Output the [x, y] coordinate of the center of the cell containing the given text.  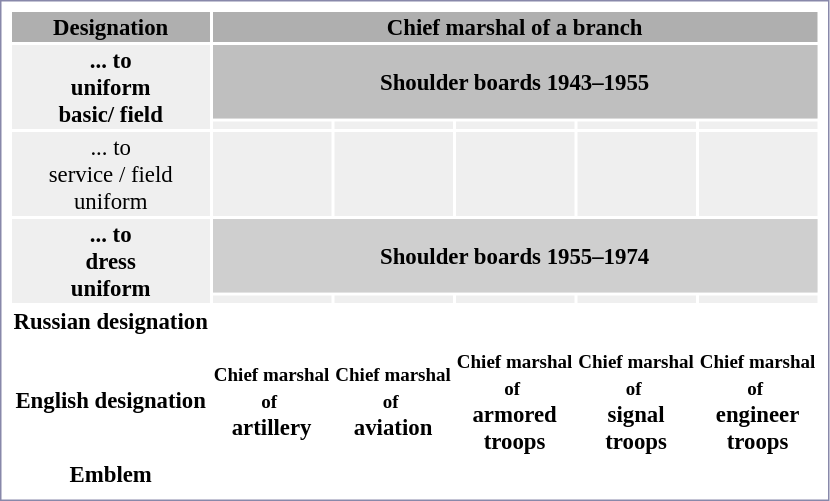
Chief marshal of a branch [514, 27]
Shoulder boards 1955–1974 [514, 256]
... touniformbasic/ field [110, 87]
Chief marshalof aviation [393, 400]
... todress uniform [110, 261]
Emblem [110, 474]
... toservice / fielduniform [110, 174]
Chief marshalof engineertroops [757, 400]
Russian designation [110, 321]
Chief marshalof artillery [271, 400]
Shoulder boards 1943–1955 [514, 82]
English designation [110, 400]
Chief marshalof armoredtroops [514, 400]
Designation [110, 27]
Chief marshalof signaltroops [636, 400]
